Find where the given text appears and provide that cell's center as (X, Y) coordinate. 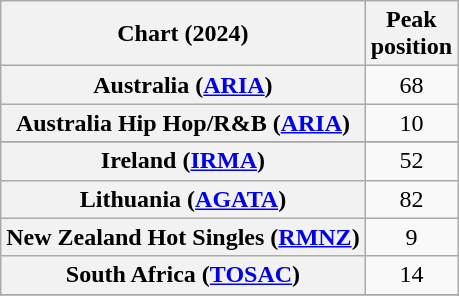
New Zealand Hot Singles (RMNZ) (183, 237)
10 (411, 123)
9 (411, 237)
Australia (ARIA) (183, 85)
Chart (2024) (183, 34)
82 (411, 199)
South Africa (TOSAC) (183, 275)
Australia Hip Hop/R&B (ARIA) (183, 123)
14 (411, 275)
68 (411, 85)
Ireland (IRMA) (183, 161)
Lithuania (AGATA) (183, 199)
52 (411, 161)
Peakposition (411, 34)
